Search for the cell housing the specified text and yield its [X, Y] center coordinate. 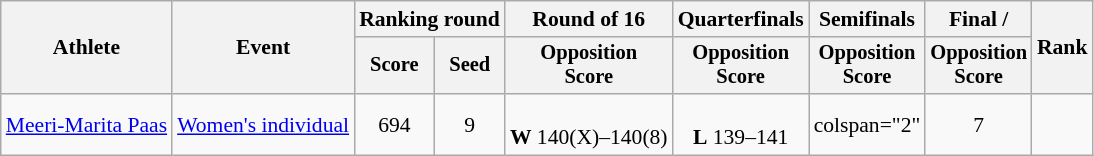
694 [394, 124]
L 139–141 [741, 124]
Final / [978, 19]
colspan="2" [868, 124]
Meeri-Marita Paas [86, 124]
W 140(X)–140(8) [589, 124]
Quarterfinals [741, 19]
9 [470, 124]
Round of 16 [589, 19]
Event [263, 48]
Women's individual [263, 124]
Athlete [86, 48]
Rank [1062, 48]
Seed [470, 66]
Semifinals [868, 19]
Ranking round [430, 19]
7 [978, 124]
Score [394, 66]
